From the cell containing the given text, extract its center point as (x, y) coordinate. 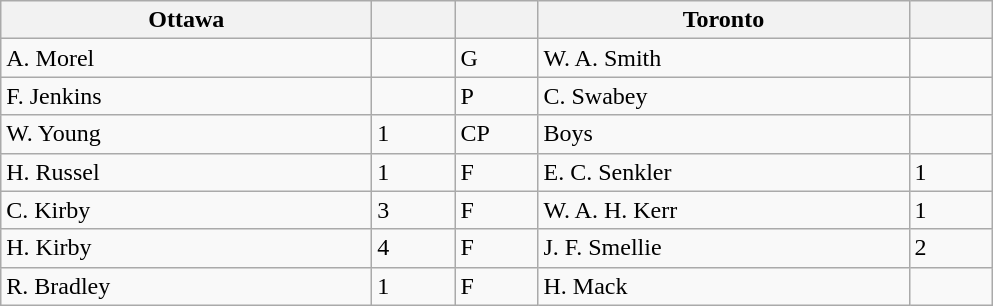
H. Mack (724, 286)
Boys (724, 134)
E. C. Senkler (724, 172)
F. Jenkins (186, 96)
P (496, 96)
W. A. H. Kerr (724, 210)
H. Kirby (186, 248)
Ottawa (186, 20)
3 (414, 210)
Toronto (724, 20)
W. A. Smith (724, 58)
C. Swabey (724, 96)
H. Russel (186, 172)
J. F. Smellie (724, 248)
W. Young (186, 134)
CP (496, 134)
4 (414, 248)
G (496, 58)
A. Morel (186, 58)
R. Bradley (186, 286)
C. Kirby (186, 210)
2 (950, 248)
